Detect which cell encompasses the target text, then output its [X, Y] center coordinate. 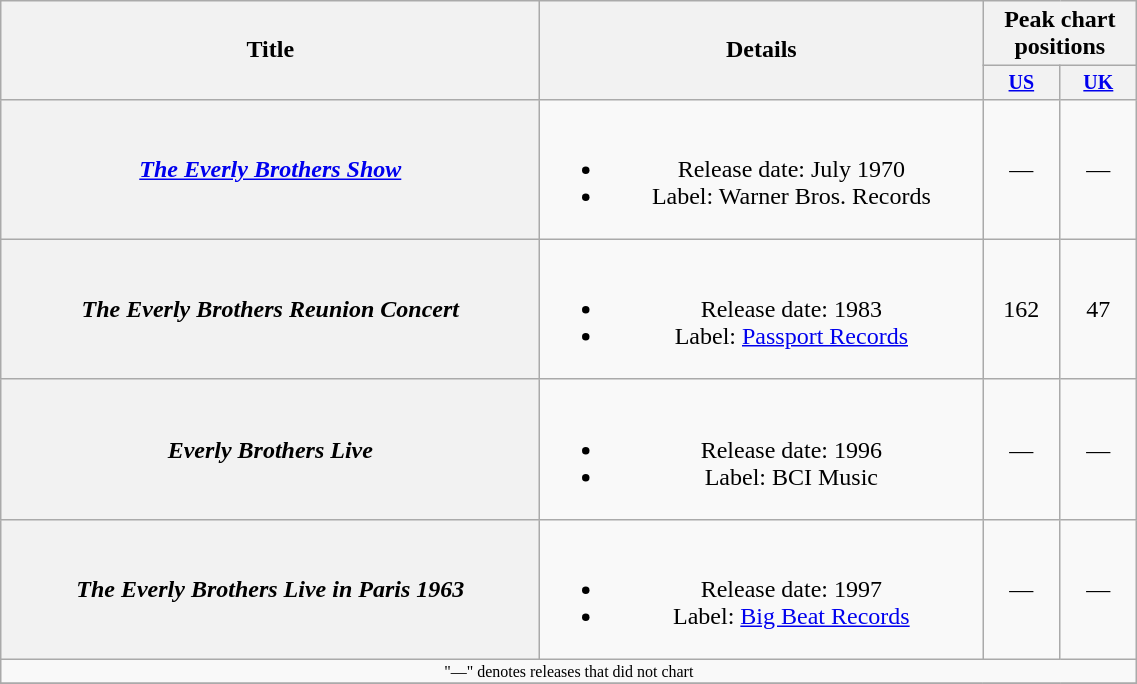
Peak chartpositions [1060, 34]
Everly Brothers Live [270, 449]
Title [270, 50]
The Everly Brothers Show [270, 169]
US [1022, 82]
Release date: July 1970Label: Warner Bros. Records [762, 169]
47 [1098, 309]
Release date: 1996Label: BCI Music [762, 449]
Release date: 1983Label: Passport Records [762, 309]
The Everly Brothers Reunion Concert [270, 309]
UK [1098, 82]
Release date: 1997Label: Big Beat Records [762, 589]
Details [762, 50]
The Everly Brothers Live in Paris 1963 [270, 589]
"—" denotes releases that did not chart [569, 672]
162 [1022, 309]
